Scan for the cell matching the given text and deliver its (x, y) coordinate at center. 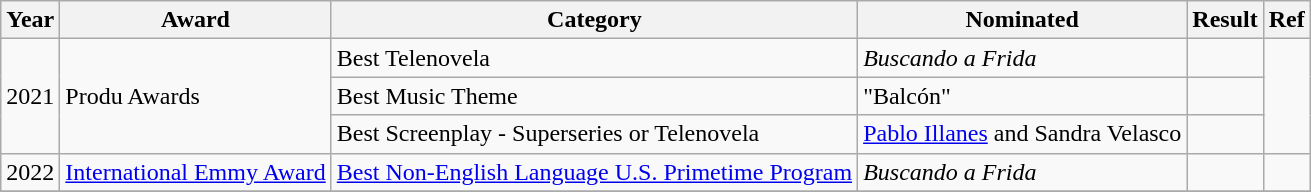
2022 (30, 172)
Best Telenovela (594, 58)
2021 (30, 96)
Category (594, 20)
Nominated (1022, 20)
Best Non-English Language U.S. Primetime Program (594, 172)
Year (30, 20)
Award (196, 20)
International Emmy Award (196, 172)
Produ Awards (196, 96)
Result (1225, 20)
Ref (1286, 20)
"Balcón" (1022, 96)
Best Screenplay - Superseries or Telenovela (594, 134)
Pablo Illanes and Sandra Velasco (1022, 134)
Best Music Theme (594, 96)
